Provide the [x, y] coordinate of the cell's center where the given text is located.  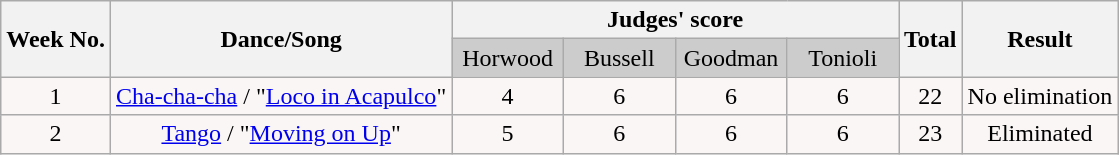
No elimination [1040, 96]
Horwood [508, 58]
Bussell [619, 58]
Cha-cha-cha / "Loco in Acapulco" [280, 96]
Total [931, 39]
Tonioli [843, 58]
Tango / "Moving on Up" [280, 134]
23 [931, 134]
Eliminated [1040, 134]
1 [56, 96]
Dance/Song [280, 39]
Result [1040, 39]
Week No. [56, 39]
22 [931, 96]
Goodman [731, 58]
4 [508, 96]
2 [56, 134]
Judges' score [676, 20]
5 [508, 134]
